Find where the given text appears and provide that cell's center as [x, y] coordinate. 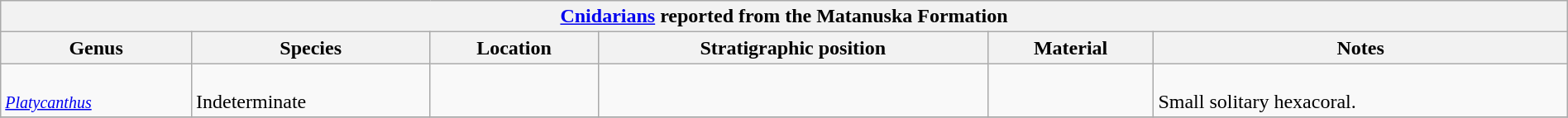
Stratigraphic position [792, 48]
Genus [96, 48]
Cnidarians reported from the Matanuska Formation [784, 17]
Location [514, 48]
Material [1070, 48]
Platycanthus [96, 91]
Indeterminate [310, 91]
Notes [1360, 48]
Species [310, 48]
Small solitary hexacoral. [1360, 91]
